For the text-containing cell, return its midpoint in (x, y) coordinate format. 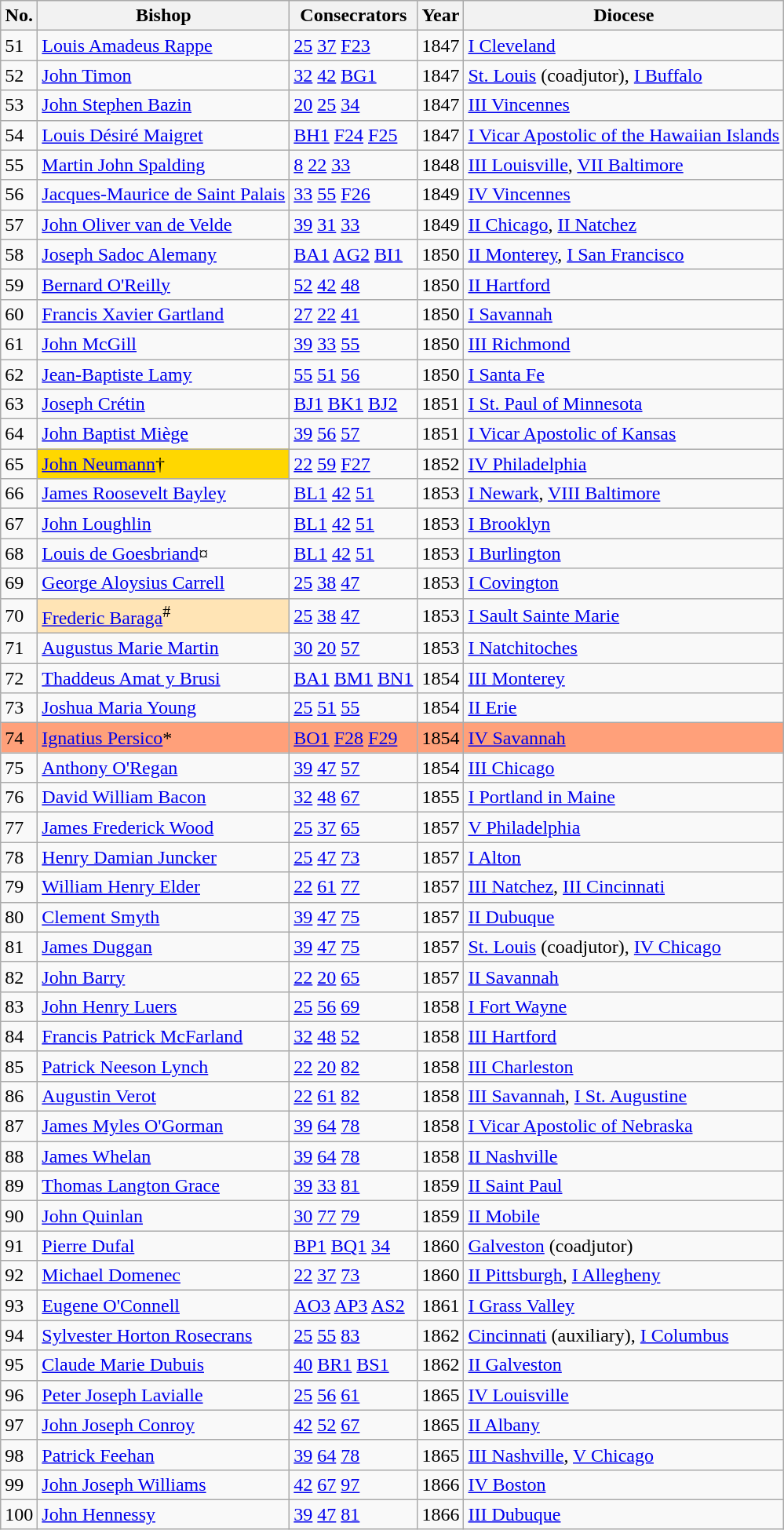
I Burlington (624, 553)
I Vicar Apostolic of the Hawaiian Islands (624, 135)
73 (19, 708)
65 (19, 464)
52 42 48 (353, 284)
20 25 34 (353, 105)
I Vicar Apostolic of Kansas (624, 434)
Augustin Verot (163, 1096)
Francis Xavier Gartland (163, 314)
99 (19, 1484)
Anthony O'Regan (163, 768)
III Monterey (624, 678)
84 (19, 1036)
55 (19, 165)
John Timon (163, 75)
40 BR1 BS1 (353, 1365)
25 37 F23 (353, 46)
IV Philadelphia (624, 464)
Pierre Dufal (163, 1246)
I Portland in Maine (624, 798)
83 (19, 1006)
St. Louis (coadjutor), I Buffalo (624, 75)
39 47 57 (353, 768)
Patrick Feehan (163, 1455)
John Quinlan (163, 1216)
53 (19, 105)
Galveston (coadjutor) (624, 1246)
John Joseph Conroy (163, 1425)
89 (19, 1186)
39 31 33 (353, 225)
75 (19, 768)
64 (19, 434)
V Philadelphia (624, 827)
I Covington (624, 583)
Cincinnati (auxiliary), I Columbus (624, 1335)
IV Vincennes (624, 195)
IV Louisville (624, 1395)
67 (19, 524)
James Roosevelt Bayley (163, 494)
William Henry Elder (163, 887)
Augustus Marie Martin (163, 648)
52 (19, 75)
1852 (441, 464)
22 61 82 (353, 1096)
22 37 73 (353, 1276)
Jacques-Maurice de Saint Palais (163, 195)
I Savannah (624, 314)
James Frederick Wood (163, 827)
62 (19, 374)
25 37 65 (353, 827)
III Charleston (624, 1066)
III Natchez, III Cincinnati (624, 887)
92 (19, 1276)
Frederic Baraga# (163, 615)
Thomas Langton Grace (163, 1186)
Joseph Sadoc Alemany (163, 254)
John Barry (163, 977)
AO3 AP3 AS2 (353, 1305)
22 59 F27 (353, 464)
25 47 73 (353, 857)
Joseph Crétin (163, 404)
Ignatius Persico* (163, 738)
91 (19, 1246)
95 (19, 1365)
76 (19, 798)
68 (19, 553)
Clement Smyth (163, 917)
22 61 77 (353, 887)
John Baptist Miège (163, 434)
BJ1 BK1 BJ2 (353, 404)
87 (19, 1127)
61 (19, 344)
27 22 41 (353, 314)
III Louisville, VII Baltimore (624, 165)
74 (19, 738)
II Hartford (624, 284)
Louis Amadeus Rappe (163, 46)
BA1 AG2 BI1 (353, 254)
BP1 BQ1 34 (353, 1246)
79 (19, 887)
John Oliver van de Velde (163, 225)
86 (19, 1096)
St. Louis (coadjutor), IV Chicago (624, 947)
25 56 69 (353, 1006)
IV Savannah (624, 738)
Louis Désiré Maigret (163, 135)
II Albany (624, 1425)
John McGill (163, 344)
III Dubuque (624, 1514)
II Dubuque (624, 917)
I Natchitoches (624, 648)
I Vicar Apostolic of Nebraska (624, 1127)
Patrick Neeson Lynch (163, 1066)
I Newark, VIII Baltimore (624, 494)
II Savannah (624, 977)
I Alton (624, 857)
66 (19, 494)
93 (19, 1305)
I Brooklyn (624, 524)
96 (19, 1395)
I Santa Fe (624, 374)
32 42 BG1 (353, 75)
John Stephen Bazin (163, 105)
94 (19, 1335)
33 55 F26 (353, 195)
32 48 52 (353, 1036)
42 67 97 (353, 1484)
71 (19, 648)
II Chicago, II Natchez (624, 225)
I Grass Valley (624, 1305)
39 33 55 (353, 344)
25 56 61 (353, 1395)
Year (441, 16)
BA1 BM1 BN1 (353, 678)
II Pittsburgh, I Allegheny (624, 1276)
Peter Joseph Lavialle (163, 1395)
IV Boston (624, 1484)
Diocese (624, 16)
Bernard O'Reilly (163, 284)
I Sault Sainte Marie (624, 615)
John Joseph Williams (163, 1484)
32 48 67 (353, 798)
88 (19, 1156)
Consecrators (353, 16)
III Vincennes (624, 105)
III Chicago (624, 768)
1848 (441, 165)
22 20 65 (353, 977)
8 22 33 (353, 165)
25 51 55 (353, 708)
57 (19, 225)
Claude Marie Dubuis (163, 1365)
Martin John Spalding (163, 165)
Bishop (163, 16)
39 56 57 (353, 434)
60 (19, 314)
54 (19, 135)
David William Bacon (163, 798)
72 (19, 678)
98 (19, 1455)
I Cleveland (624, 46)
25 55 83 (353, 1335)
II Mobile (624, 1216)
58 (19, 254)
82 (19, 977)
56 (19, 195)
Henry Damian Juncker (163, 857)
John Loughlin (163, 524)
80 (19, 917)
69 (19, 583)
George Aloysius Carrell (163, 583)
Sylvester Horton Rosecrans (163, 1335)
II Galveston (624, 1365)
70 (19, 615)
James Whelan (163, 1156)
II Nashville (624, 1156)
30 20 57 (353, 648)
III Nashville, V Chicago (624, 1455)
II Erie (624, 708)
51 (19, 46)
II Saint Paul (624, 1186)
90 (19, 1216)
42 52 67 (353, 1425)
III Savannah, I St. Augustine (624, 1096)
78 (19, 857)
Francis Patrick McFarland (163, 1036)
II Monterey, I San Francisco (624, 254)
81 (19, 947)
59 (19, 284)
No. (19, 16)
Louis de Goesbriand¤ (163, 553)
I Fort Wayne (624, 1006)
BH1 F24 F25 (353, 135)
Jean-Baptiste Lamy (163, 374)
John Neumann† (163, 464)
39 47 81 (353, 1514)
100 (19, 1514)
39 33 81 (353, 1186)
30 77 79 (353, 1216)
77 (19, 827)
97 (19, 1425)
Joshua Maria Young (163, 708)
III Hartford (624, 1036)
BO1 F28 F29 (353, 738)
1855 (441, 798)
Michael Domenec (163, 1276)
22 20 82 (353, 1066)
63 (19, 404)
John Hennessy (163, 1514)
Eugene O'Connell (163, 1305)
I St. Paul of Minnesota (624, 404)
James Myles O'Gorman (163, 1127)
John Henry Luers (163, 1006)
James Duggan (163, 947)
55 51 56 (353, 374)
III Richmond (624, 344)
1861 (441, 1305)
Thaddeus Amat y Brusi (163, 678)
85 (19, 1066)
